Return the [x, y] coordinate for the center point of the cell that contains the specified text.  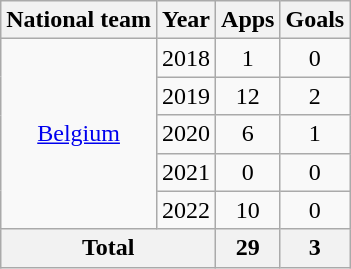
2 [315, 96]
29 [248, 248]
Belgium [79, 134]
Apps [248, 20]
2018 [186, 58]
National team [79, 20]
Goals [315, 20]
2021 [186, 172]
3 [315, 248]
Total [108, 248]
10 [248, 210]
2019 [186, 96]
Year [186, 20]
6 [248, 134]
2020 [186, 134]
2022 [186, 210]
12 [248, 96]
